Identify which cell holds the provided text, then report its [x, y] central coordinate. 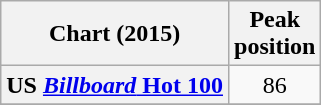
86 [275, 85]
US Billboard Hot 100 [115, 85]
Chart (2015) [115, 34]
Peakposition [275, 34]
